For the text-containing cell, return its midpoint in [x, y] coordinate format. 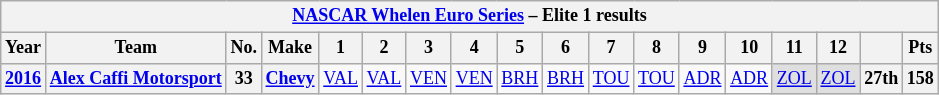
10 [750, 48]
NASCAR Whelen Euro Series – Elite 1 results [470, 16]
Team [136, 48]
33 [244, 78]
2 [384, 48]
Pts [920, 48]
5 [520, 48]
8 [656, 48]
7 [610, 48]
2016 [24, 78]
158 [920, 78]
6 [566, 48]
11 [794, 48]
12 [838, 48]
Chevy [290, 78]
Make [290, 48]
4 [474, 48]
No. [244, 48]
9 [702, 48]
1 [340, 48]
3 [429, 48]
27th [882, 78]
Alex Caffi Motorsport [136, 78]
Year [24, 48]
